Capture the cell that displays the provided text and extract its (X, Y) central coordinate. 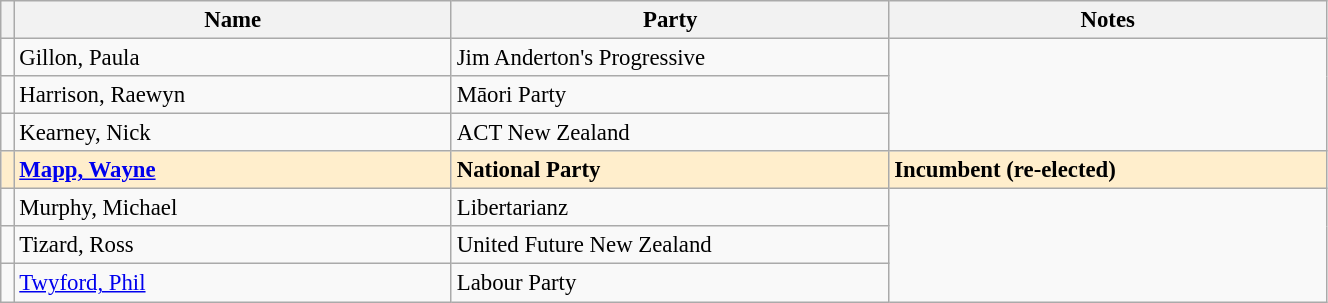
Name (232, 20)
Labour Party (670, 283)
Notes (1108, 20)
Libertarianz (670, 208)
Incumbent (re-elected) (1108, 170)
Mapp, Wayne (232, 170)
Party (670, 20)
Gillon, Paula (232, 58)
Murphy, Michael (232, 208)
Harrison, Raewyn (232, 95)
Tizard, Ross (232, 245)
Māori Party (670, 95)
Jim Anderton's Progressive (670, 58)
National Party (670, 170)
Kearney, Nick (232, 133)
ACT New Zealand (670, 133)
United Future New Zealand (670, 245)
Twyford, Phil (232, 283)
